Search for the cell housing the specified text and yield its (X, Y) center coordinate. 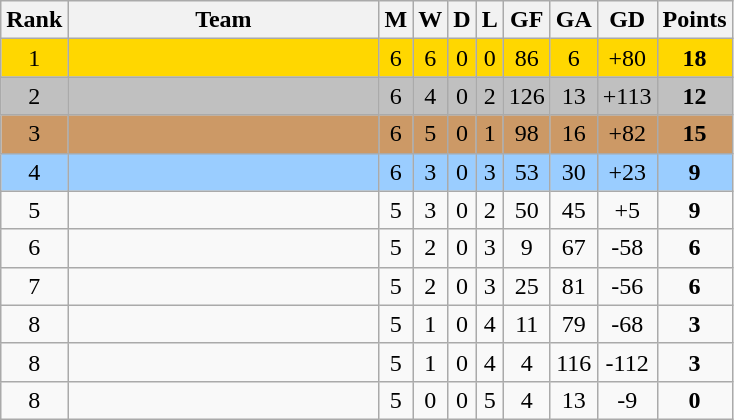
Rank (34, 20)
7 (34, 286)
53 (526, 172)
12 (694, 96)
79 (574, 324)
45 (574, 210)
116 (574, 362)
50 (526, 210)
D (462, 20)
15 (694, 134)
81 (574, 286)
W (430, 20)
-9 (627, 400)
30 (574, 172)
GF (526, 20)
GA (574, 20)
+82 (627, 134)
Points (694, 20)
GD (627, 20)
-56 (627, 286)
-68 (627, 324)
+80 (627, 58)
+113 (627, 96)
L (490, 20)
67 (574, 248)
16 (574, 134)
+23 (627, 172)
25 (526, 286)
-58 (627, 248)
18 (694, 58)
Team (224, 20)
M (396, 20)
11 (526, 324)
+5 (627, 210)
86 (526, 58)
98 (526, 134)
126 (526, 96)
-112 (627, 362)
